Identify which cell holds the provided text, then report its (X, Y) central coordinate. 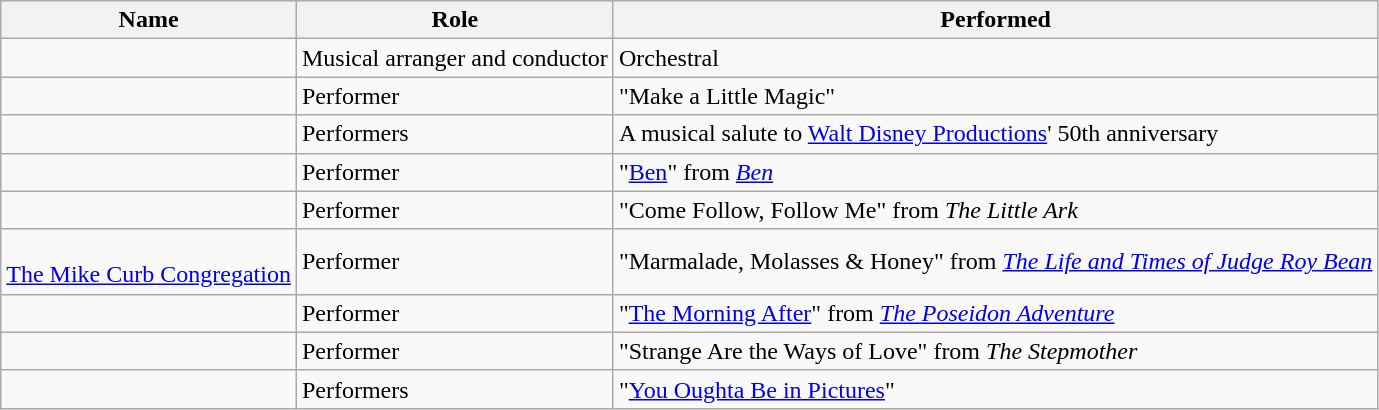
Orchestral (996, 58)
Role (454, 20)
"You Oughta Be in Pictures" (996, 389)
"The Morning After" from The Poseidon Adventure (996, 313)
"Strange Are the Ways of Love" from The Stepmother (996, 351)
Musical arranger and conductor (454, 58)
"Ben" from Ben (996, 172)
A musical salute to Walt Disney Productions' 50th anniversary (996, 134)
"Come Follow, Follow Me" from The Little Ark (996, 210)
"Make a Little Magic" (996, 96)
"Marmalade, Molasses & Honey" from The Life and Times of Judge Roy Bean (996, 262)
Name (149, 20)
Performed (996, 20)
The Mike Curb Congregation (149, 262)
